Search for the cell housing the specified text and yield its (x, y) center coordinate. 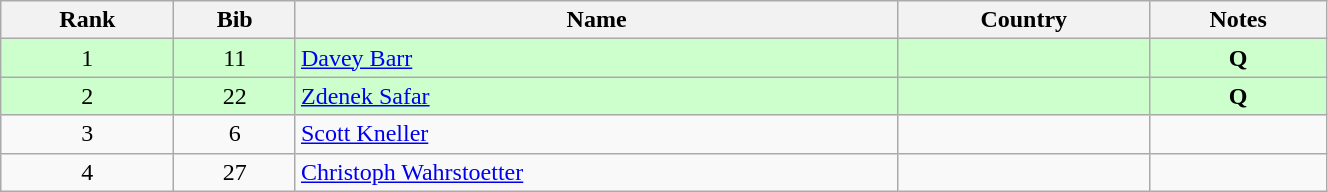
Notes (1238, 20)
Rank (88, 20)
Davey Barr (596, 58)
22 (235, 96)
27 (235, 172)
2 (88, 96)
11 (235, 58)
Zdenek Safar (596, 96)
Name (596, 20)
Bib (235, 20)
1 (88, 58)
6 (235, 134)
Country (1024, 20)
Scott Kneller (596, 134)
4 (88, 172)
3 (88, 134)
Christoph Wahrstoetter (596, 172)
